Identify which cell holds the provided text, then report its [x, y] central coordinate. 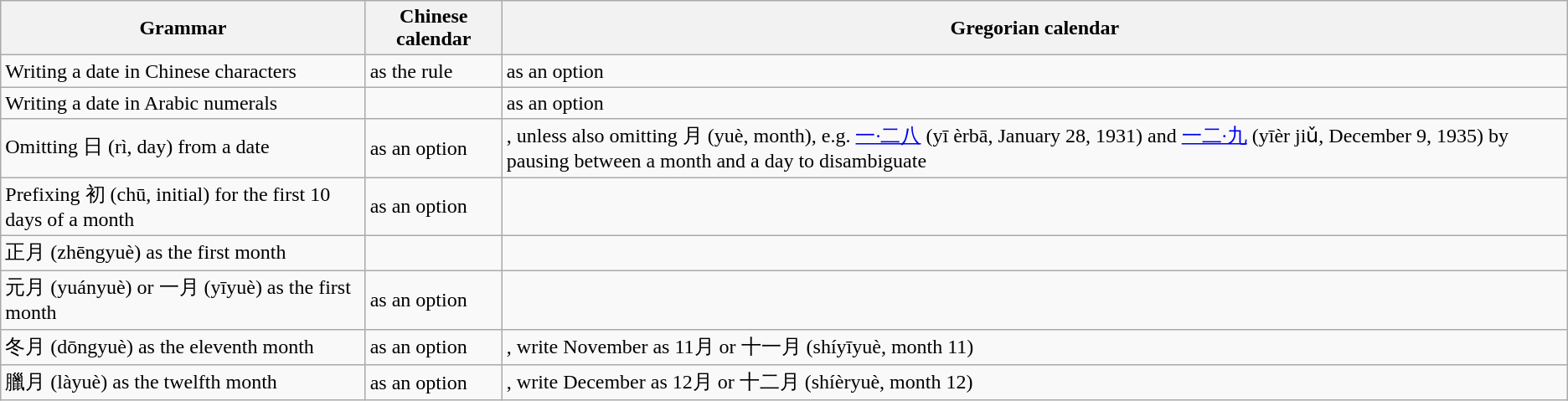
as the rule [434, 71]
Chinese calendar [434, 28]
臘月 (làyuè) as the twelfth month [183, 383]
元月 (yuányuè) or 一月 (yīyuè) as the first month [183, 301]
, write December as 12月 or 十二月 (shíèryuè, month 12) [1034, 383]
Prefixing 初 (chū, initial) for the first 10 days of a month [183, 207]
Gregorian calendar [1034, 28]
Omitting 日 (rì, day) from a date [183, 148]
冬月 (dōngyuè) as the eleventh month [183, 347]
Writing a date in Chinese characters [183, 71]
正月 (zhēngyuè) as the first month [183, 253]
Grammar [183, 28]
, write November as 11月 or 十一月 (shíyīyuè, month 11) [1034, 347]
Writing a date in Arabic numerals [183, 103]
